Return (X, Y) of the center of cell containing provided text 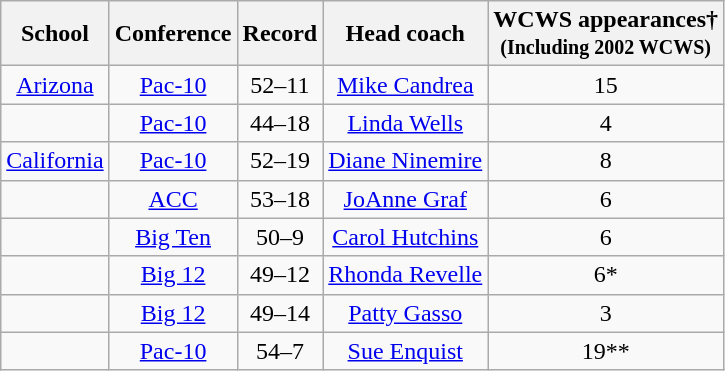
Arizona (55, 85)
53–18 (280, 199)
49–14 (280, 313)
50–9 (280, 237)
6* (606, 275)
ACC (173, 199)
Conference (173, 34)
California (55, 161)
49–12 (280, 275)
Sue Enquist (406, 351)
School (55, 34)
Carol Hutchins (406, 237)
Linda Wells (406, 123)
Rhonda Revelle (406, 275)
Diane Ninemire (406, 161)
Head coach (406, 34)
Mike Candrea (406, 85)
44–18 (280, 123)
Record (280, 34)
15 (606, 85)
3 (606, 313)
Big Ten (173, 237)
54–7 (280, 351)
JoAnne Graf (406, 199)
8 (606, 161)
19** (606, 351)
WCWS appearances† (Including 2002 WCWS) (606, 34)
Patty Gasso (406, 313)
52–19 (280, 161)
52–11 (280, 85)
4 (606, 123)
